Return (x, y) of the center of cell containing provided text 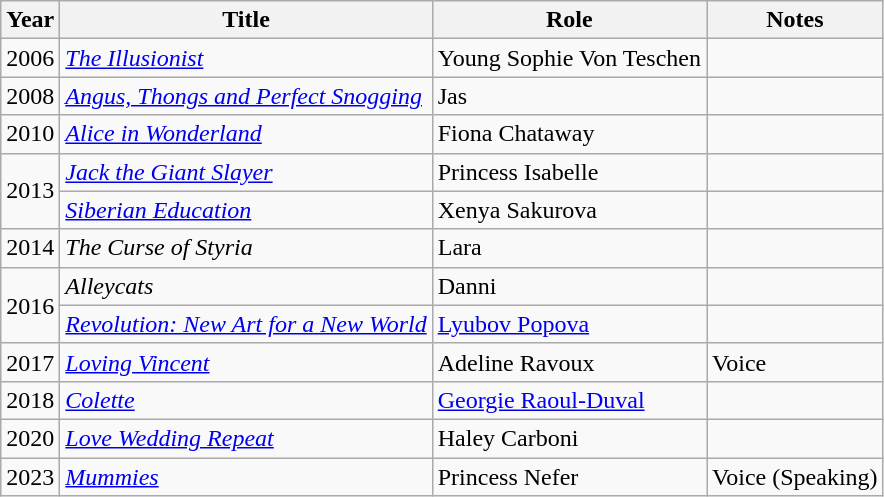
Title (246, 20)
Notes (796, 20)
Georgie Raoul-Duval (569, 400)
Colette (246, 400)
The Curse of Styria (246, 248)
Lara (569, 248)
2013 (30, 191)
2014 (30, 248)
Princess Nefer (569, 477)
2023 (30, 477)
Siberian Education (246, 210)
Revolution: New Art for a New World (246, 324)
Fiona Chataway (569, 134)
The Illusionist (246, 58)
Adeline Ravoux (569, 362)
Voice (796, 362)
Lyubov Popova (569, 324)
Princess Isabelle (569, 172)
Angus, Thongs and Perfect Snogging (246, 96)
Jack the Giant Slayer (246, 172)
Year (30, 20)
Haley Carboni (569, 438)
Alleycats (246, 286)
Young Sophie Von Teschen (569, 58)
Voice (Speaking) (796, 477)
Mummies (246, 477)
2020 (30, 438)
2017 (30, 362)
2006 (30, 58)
Xenya Sakurova (569, 210)
Alice in Wonderland (246, 134)
2008 (30, 96)
Loving Vincent (246, 362)
2018 (30, 400)
2016 (30, 305)
Jas (569, 96)
Danni (569, 286)
2010 (30, 134)
Role (569, 20)
Love Wedding Repeat (246, 438)
